Determine the [x, y] coordinate at the center of the cell enclosing the given text.  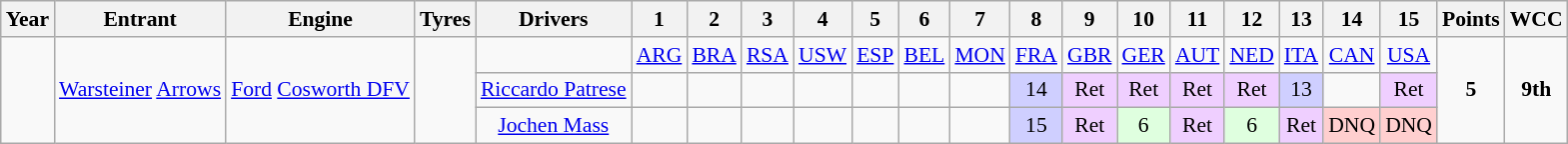
11 [1197, 19]
USW [822, 55]
BEL [923, 55]
3 [768, 19]
GER [1143, 55]
10 [1143, 19]
Ford Cosworth DFV [320, 90]
RSA [768, 55]
9th [1537, 90]
Riccardo Patrese [554, 90]
BRA [714, 55]
Jochen Mass [554, 126]
Engine [320, 19]
12 [1251, 19]
ITA [1301, 55]
ESP [875, 55]
1 [660, 19]
4 [822, 19]
FRA [1036, 55]
Points [1471, 19]
8 [1036, 19]
GBR [1089, 55]
ARG [660, 55]
7 [979, 19]
Warsteiner Arrows [140, 90]
CAN [1351, 55]
2 [714, 19]
NED [1251, 55]
WCC [1537, 19]
USA [1409, 55]
Drivers [554, 19]
MON [979, 55]
AUT [1197, 55]
Year [28, 19]
Entrant [140, 19]
Tyres [446, 19]
9 [1089, 19]
